Pinpoint the cell where the given text exists, returning its [x, y] midpoint coordinate. 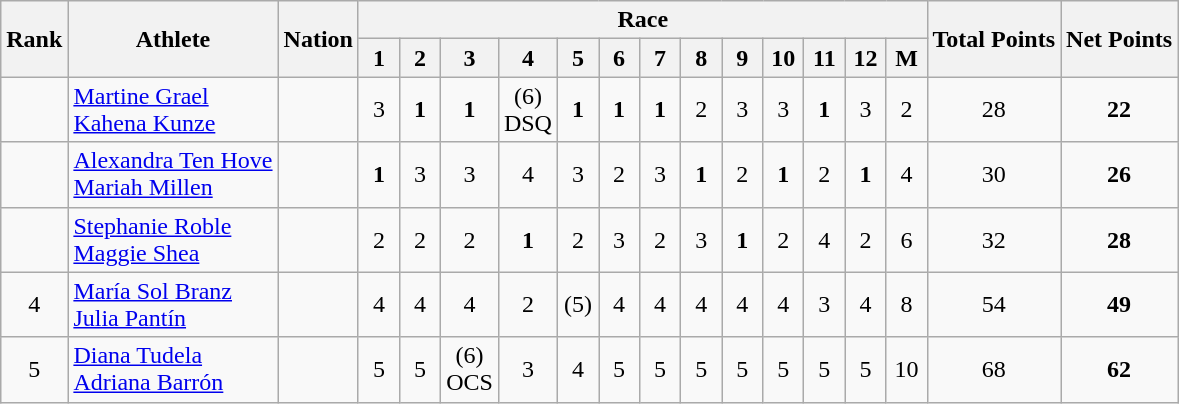
62 [1120, 370]
30 [994, 174]
Martine GraelKahena Kunze [173, 110]
Stephanie RobleMaggie Shea [173, 240]
Alexandra Ten HoveMariah Millen [173, 174]
María Sol BranzJulia Pantín [173, 304]
Total Points [994, 39]
Athlete [173, 39]
(6)OCS [470, 370]
Net Points [1120, 39]
Diana TudelaAdriana Barrón [173, 370]
22 [1120, 110]
26 [1120, 174]
54 [994, 304]
68 [994, 370]
(5) [578, 304]
(6)DSQ [528, 110]
M [906, 58]
Rank [34, 39]
11 [824, 58]
12 [866, 58]
49 [1120, 304]
7 [660, 58]
Nation [318, 39]
32 [994, 240]
Race [642, 20]
9 [742, 58]
